Provide the (X, Y) coordinate of the cell's center where the given text is located.  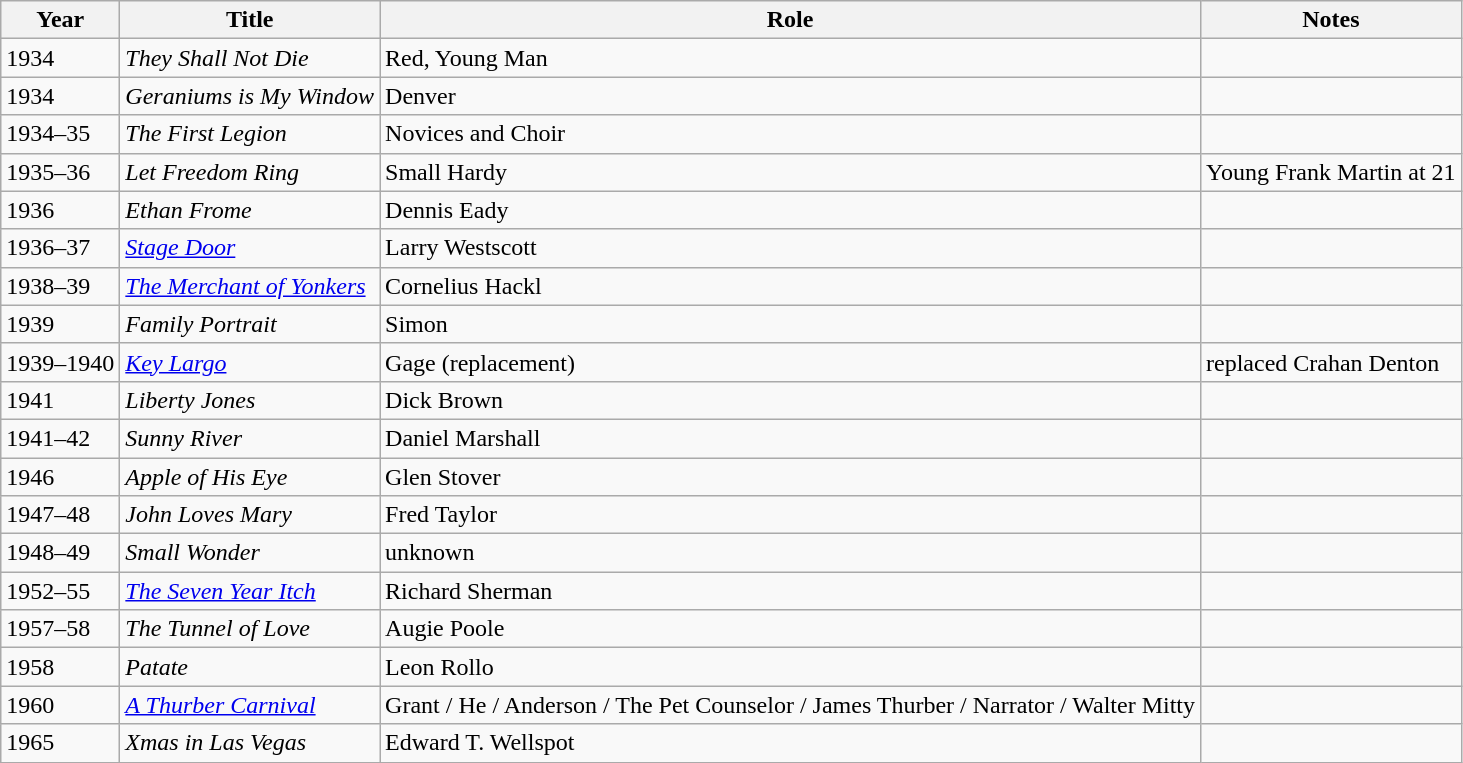
1941 (60, 400)
Young Frank Martin at 21 (1332, 172)
1939 (60, 324)
1952–55 (60, 591)
A Thurber Carnival (250, 705)
Ethan Frome (250, 210)
replaced Crahan Denton (1332, 362)
Grant / He / Anderson / The Pet Counselor / James Thurber / Narrator / Walter Mitty (790, 705)
Fred Taylor (790, 515)
1939–1940 (60, 362)
1957–58 (60, 629)
1936–37 (60, 248)
Geraniums is My Window (250, 96)
Title (250, 20)
Dennis Eady (790, 210)
1958 (60, 667)
Sunny River (250, 438)
1946 (60, 477)
Small Wonder (250, 553)
1938–39 (60, 286)
The Seven Year Itch (250, 591)
Daniel Marshall (790, 438)
The Tunnel of Love (250, 629)
Richard Sherman (790, 591)
Notes (1332, 20)
Simon (790, 324)
1935–36 (60, 172)
Patate (250, 667)
They Shall Not Die (250, 58)
Augie Poole (790, 629)
Liberty Jones (250, 400)
Denver (790, 96)
Apple of His Eye (250, 477)
Stage Door (250, 248)
Leon Rollo (790, 667)
The Merchant of Yonkers (250, 286)
1960 (60, 705)
Edward T. Wellspot (790, 743)
Red, Young Man (790, 58)
Key Largo (250, 362)
Family Portrait (250, 324)
Gage (replacement) (790, 362)
1948–49 (60, 553)
Let Freedom Ring (250, 172)
1965 (60, 743)
Xmas in Las Vegas (250, 743)
Larry Westscott (790, 248)
Dick Brown (790, 400)
1936 (60, 210)
1934–35 (60, 134)
Glen Stover (790, 477)
1941–42 (60, 438)
Cornelius Hackl (790, 286)
The First Legion (250, 134)
Year (60, 20)
Small Hardy (790, 172)
Novices and Choir (790, 134)
unknown (790, 553)
Role (790, 20)
1947–48 (60, 515)
John Loves Mary (250, 515)
